Find where the given text appears and provide that cell's center as [X, Y] coordinate. 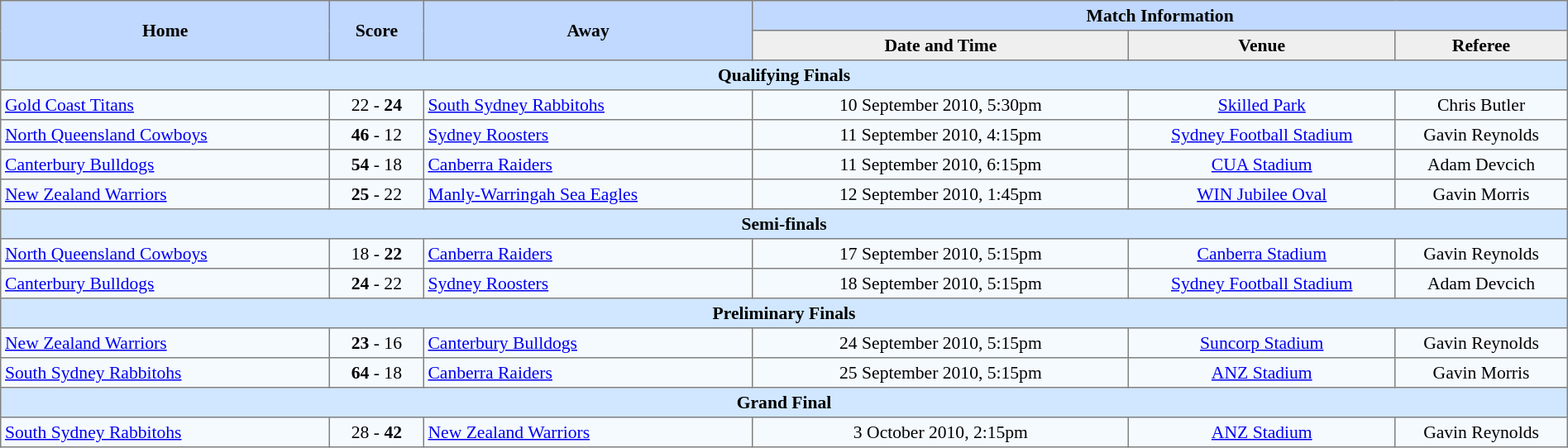
24 - 22 [377, 284]
18 - 22 [377, 254]
25 - 22 [377, 194]
Chris Butler [1481, 105]
Manly-Warringah Sea Eagles [588, 194]
46 - 12 [377, 135]
Score [377, 31]
Away [588, 31]
64 - 18 [377, 373]
11 September 2010, 4:15pm [941, 135]
Qualifying Finals [784, 75]
CUA Stadium [1262, 164]
Home [165, 31]
Skilled Park [1262, 105]
Match Information [1159, 16]
Grand Final [784, 403]
Date and Time [941, 45]
18 September 2010, 5:15pm [941, 284]
25 September 2010, 5:15pm [941, 373]
WIN Jubilee Oval [1262, 194]
Referee [1481, 45]
12 September 2010, 1:45pm [941, 194]
Preliminary Finals [784, 313]
24 September 2010, 5:15pm [941, 343]
Venue [1262, 45]
Suncorp Stadium [1262, 343]
28 - 42 [377, 432]
Gold Coast Titans [165, 105]
17 September 2010, 5:15pm [941, 254]
54 - 18 [377, 164]
Canberra Stadium [1262, 254]
11 September 2010, 6:15pm [941, 164]
22 - 24 [377, 105]
23 - 16 [377, 343]
10 September 2010, 5:30pm [941, 105]
Semi-finals [784, 224]
3 October 2010, 2:15pm [941, 432]
